Find where the given text appears and provide that cell's center as [x, y] coordinate. 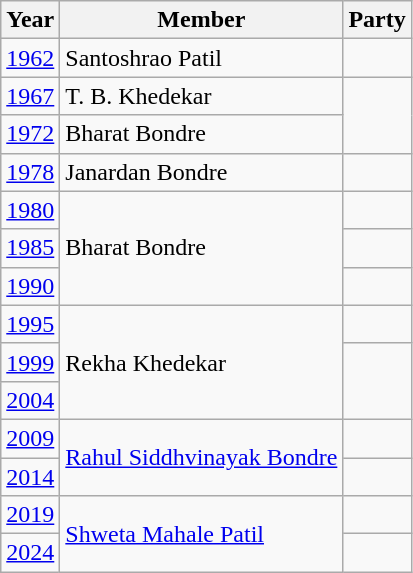
Santoshrao Patil [202, 58]
Member [202, 20]
1978 [30, 172]
Shweta Mahale Patil [202, 534]
1985 [30, 248]
1990 [30, 286]
1962 [30, 58]
Janardan Bondre [202, 172]
1995 [30, 324]
Year [30, 20]
Rahul Siddhvinayak Bondre [202, 457]
1980 [30, 210]
2004 [30, 400]
1967 [30, 96]
Rekha Khedekar [202, 362]
Party [377, 20]
1972 [30, 134]
2009 [30, 438]
2014 [30, 477]
2024 [30, 553]
T. B. Khedekar [202, 96]
2019 [30, 515]
1999 [30, 362]
